From the cell containing the given text, extract its center point as (x, y) coordinate. 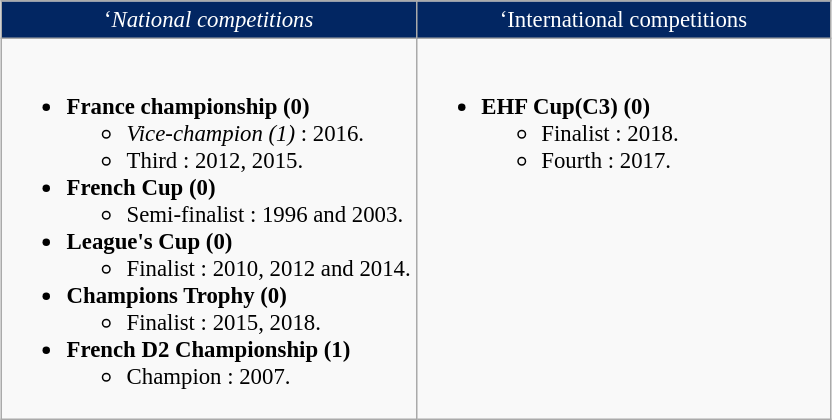
‘International competitions (624, 20)
‘National competitions (208, 20)
EHF Cup(C3) (0)Finalist : 2018.Fourth : 2017. (624, 228)
